Return the [x, y] coordinate for the center point of the cell that contains the specified text.  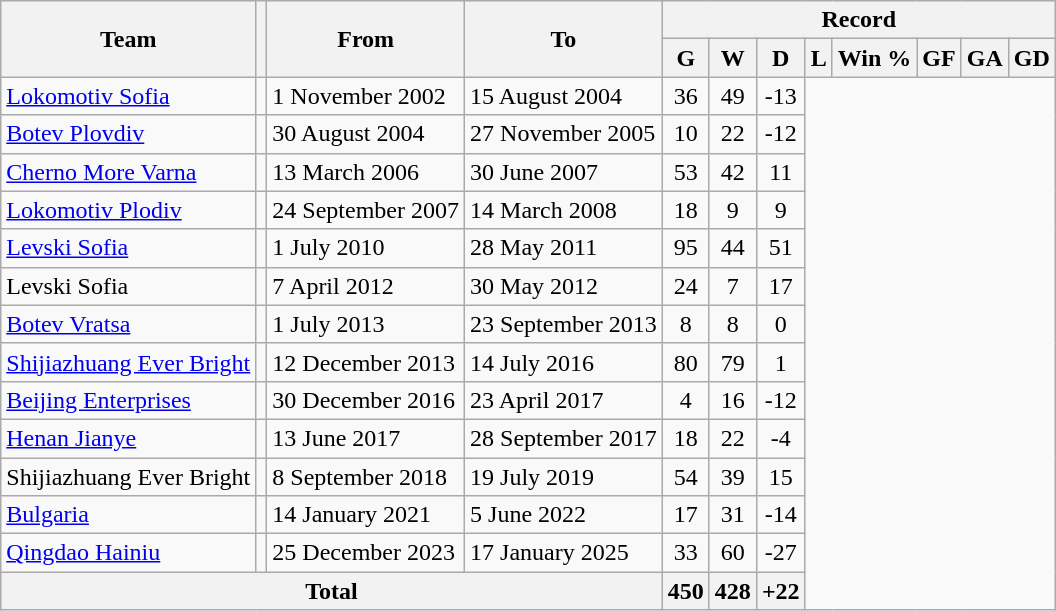
Lokomotiv Plodiv [128, 210]
60 [732, 553]
GF [939, 58]
Total [332, 591]
30 June 2007 [564, 172]
0 [780, 324]
8 September 2018 [366, 477]
-13 [780, 96]
L [818, 58]
+22 [780, 591]
28 September 2017 [564, 438]
G [686, 58]
23 September 2013 [564, 324]
428 [732, 591]
1 November 2002 [366, 96]
7 [732, 286]
From [366, 39]
79 [732, 362]
13 March 2006 [366, 172]
49 [732, 96]
To [564, 39]
D [780, 58]
7 April 2012 [366, 286]
Qingdao Hainiu [128, 553]
Bulgaria [128, 515]
1 July 2013 [366, 324]
1 [780, 362]
51 [780, 248]
Team [128, 39]
Win % [874, 58]
14 July 2016 [564, 362]
14 March 2008 [564, 210]
Henan Jianye [128, 438]
Botev Vratsa [128, 324]
GA [984, 58]
30 December 2016 [366, 400]
24 [686, 286]
-4 [780, 438]
-14 [780, 515]
12 December 2013 [366, 362]
17 January 2025 [564, 553]
53 [686, 172]
10 [686, 134]
44 [732, 248]
14 January 2021 [366, 515]
W [732, 58]
16 [732, 400]
54 [686, 477]
11 [780, 172]
Record [858, 20]
5 June 2022 [564, 515]
-27 [780, 553]
31 [732, 515]
27 November 2005 [564, 134]
39 [732, 477]
33 [686, 553]
36 [686, 96]
15 August 2004 [564, 96]
15 [780, 477]
24 September 2007 [366, 210]
Cherno More Varna [128, 172]
Botev Plovdiv [128, 134]
30 August 2004 [366, 134]
Lokomotiv Sofia [128, 96]
4 [686, 400]
25 December 2023 [366, 553]
19 July 2019 [564, 477]
450 [686, 591]
13 June 2017 [366, 438]
GD [1032, 58]
Beijing Enterprises [128, 400]
42 [732, 172]
23 April 2017 [564, 400]
30 May 2012 [564, 286]
28 May 2011 [564, 248]
95 [686, 248]
1 July 2010 [366, 248]
80 [686, 362]
